Return the [x, y] coordinate for the center point of the cell that contains the specified text.  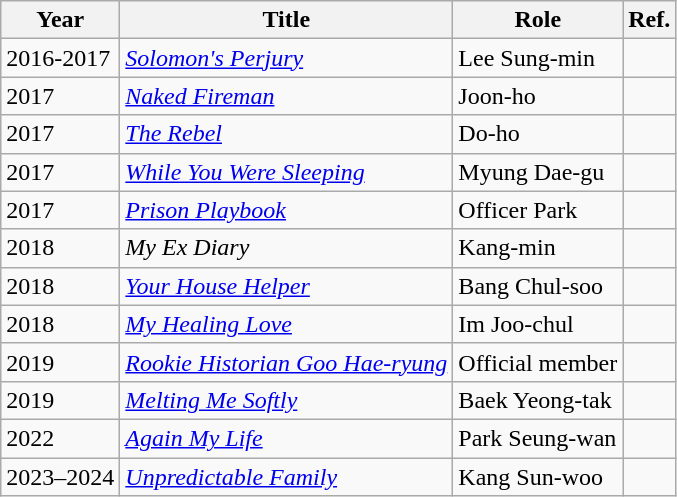
Joon-ho [538, 96]
Ref. [650, 20]
Naked Fireman [286, 96]
Year [60, 20]
Solomon's Perjury [286, 58]
Rookie Historian Goo Hae-ryung [286, 362]
Do-ho [538, 134]
Lee Sung-min [538, 58]
Unpredictable Family [286, 477]
Im Joo-chul [538, 324]
Again My Life [286, 438]
The Rebel [286, 134]
2016-2017 [60, 58]
My Healing Love [286, 324]
Kang-min [538, 248]
Kang Sun-woo [538, 477]
While You Were Sleeping [286, 172]
Bang Chul-soo [538, 286]
Role [538, 20]
Prison Playbook [286, 210]
Officer Park [538, 210]
Your House Helper [286, 286]
Park Seung-wan [538, 438]
Official member [538, 362]
Myung Dae-gu [538, 172]
2022 [60, 438]
Melting Me Softly [286, 400]
2023–2024 [60, 477]
Title [286, 20]
My Ex Diary [286, 248]
Baek Yeong-tak [538, 400]
